Detect which cell encompasses the target text, then output its (x, y) center coordinate. 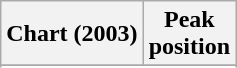
Chart (2003) (72, 34)
Peakposition (189, 34)
